Detect which cell encompasses the target text, then output its [x, y] center coordinate. 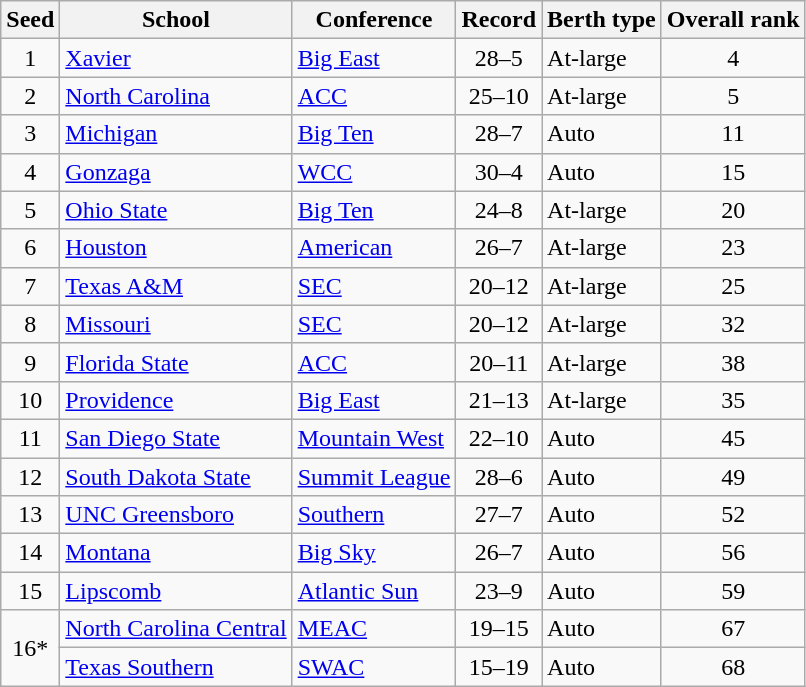
14 [30, 553]
7 [30, 286]
28–5 [499, 58]
Seed [30, 20]
Texas Southern [176, 667]
WCC [374, 172]
28–7 [499, 134]
8 [30, 324]
24–8 [499, 210]
38 [733, 362]
15–19 [499, 667]
MEAC [374, 629]
Texas A&M [176, 286]
20 [733, 210]
21–13 [499, 400]
Mountain West [374, 438]
10 [30, 400]
56 [733, 553]
20–11 [499, 362]
27–7 [499, 515]
Record [499, 20]
Michigan [176, 134]
23 [733, 248]
UNC Greensboro [176, 515]
3 [30, 134]
25 [733, 286]
30–4 [499, 172]
12 [30, 477]
9 [30, 362]
Ohio State [176, 210]
59 [733, 591]
25–10 [499, 96]
School [176, 20]
Overall rank [733, 20]
6 [30, 248]
North Carolina Central [176, 629]
Montana [176, 553]
35 [733, 400]
19–15 [499, 629]
68 [733, 667]
23–9 [499, 591]
Providence [176, 400]
South Dakota State [176, 477]
16* [30, 648]
28–6 [499, 477]
1 [30, 58]
SWAC [374, 667]
13 [30, 515]
2 [30, 96]
Atlantic Sun [374, 591]
Lipscomb [176, 591]
32 [733, 324]
Gonzaga [176, 172]
Conference [374, 20]
Xavier [176, 58]
Big Sky [374, 553]
Berth type [602, 20]
67 [733, 629]
22–10 [499, 438]
49 [733, 477]
Houston [176, 248]
45 [733, 438]
Summit League [374, 477]
American [374, 248]
Southern [374, 515]
52 [733, 515]
Florida State [176, 362]
North Carolina [176, 96]
San Diego State [176, 438]
Missouri [176, 324]
